Return the (X, Y) coordinate for the center point of the cell that contains the specified text.  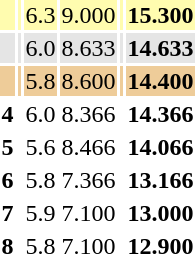
13.000 (160, 213)
7 (8, 213)
7.100 (88, 213)
8.600 (88, 81)
14.633 (160, 48)
9.000 (88, 15)
6 (8, 180)
6.3 (40, 15)
8.366 (88, 114)
4 (8, 114)
13.166 (160, 180)
5.9 (40, 213)
5 (8, 147)
7.366 (88, 180)
14.366 (160, 114)
8.466 (88, 147)
14.400 (160, 81)
8.633 (88, 48)
15.300 (160, 15)
14.066 (160, 147)
5.6 (40, 147)
